Identify which cell holds the provided text, then report its [x, y] central coordinate. 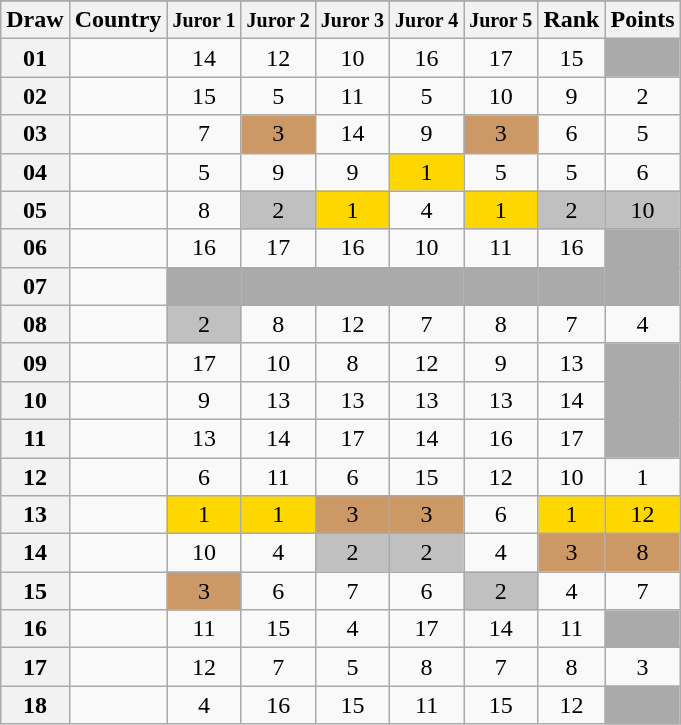
09 [35, 362]
06 [35, 248]
18 [35, 705]
04 [35, 172]
Juror 5 [501, 20]
Juror 2 [278, 20]
Points [642, 20]
02 [35, 96]
Rank [572, 20]
01 [35, 58]
05 [35, 210]
Juror 1 [204, 20]
Draw [35, 20]
08 [35, 324]
03 [35, 134]
Juror 4 [426, 20]
Country [118, 20]
07 [35, 286]
Juror 3 [352, 20]
